Provide the (x, y) coordinate of the cell's center where the given text is located.  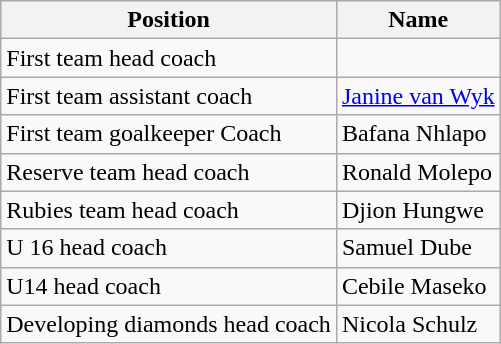
Cebile Maseko (418, 286)
Developing diamonds head coach (169, 324)
Ronald Molepo (418, 172)
Janine van Wyk (418, 96)
U14 head coach (169, 286)
First team goalkeeper Coach (169, 134)
Samuel Dube (418, 248)
First team head coach (169, 58)
Position (169, 20)
Bafana Nhlapo (418, 134)
Nicola Schulz (418, 324)
Reserve team head coach (169, 172)
U 16 head coach (169, 248)
Name (418, 20)
Djion Hungwe (418, 210)
First team assistant coach (169, 96)
Rubies team head coach (169, 210)
